Detect which cell encompasses the target text, then output its (x, y) center coordinate. 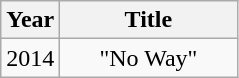
2014 (30, 58)
Year (30, 20)
Title (148, 20)
"No Way" (148, 58)
